Find where the given text appears and provide that cell's center as [X, Y] coordinate. 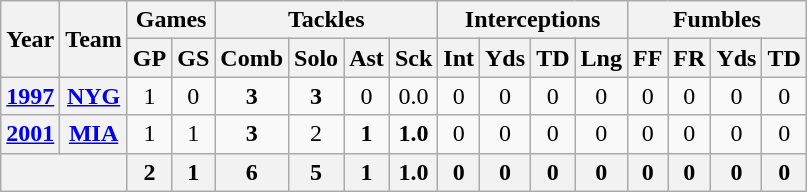
1997 [30, 96]
Tackles [326, 20]
FR [690, 58]
Games [170, 20]
NYG [94, 96]
Team [94, 39]
FF [647, 58]
GS [194, 58]
Int [459, 58]
Fumbles [716, 20]
MIA [94, 134]
Year [30, 39]
Comb [252, 58]
0.0 [413, 96]
Sck [413, 58]
2001 [30, 134]
GP [149, 58]
Ast [367, 58]
5 [316, 172]
Interceptions [533, 20]
6 [252, 172]
Lng [601, 58]
Solo [316, 58]
